Detect which cell encompasses the target text, then output its [X, Y] center coordinate. 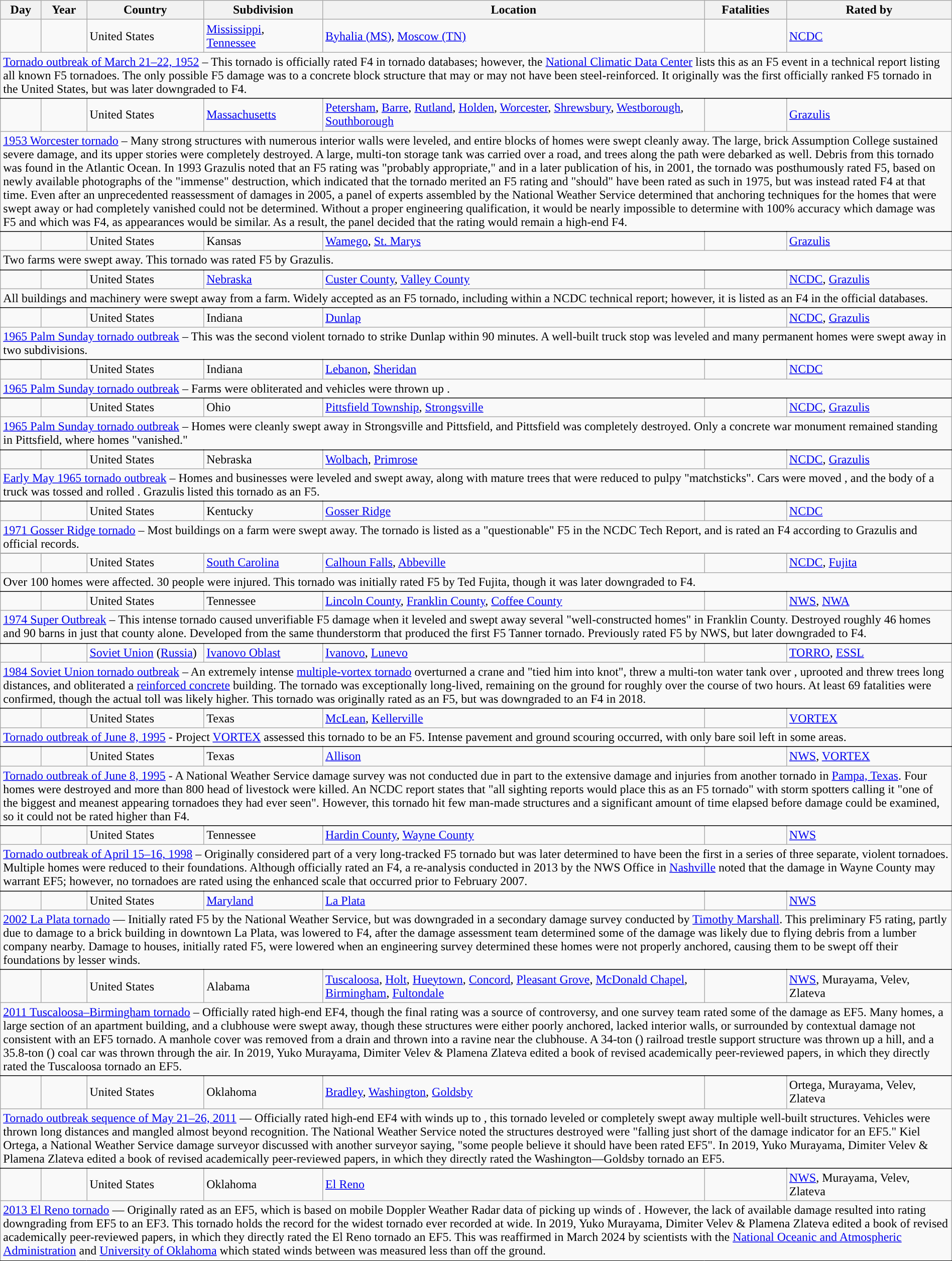
NWS, VORTEX [869, 756]
Lebanon, Sheridan [514, 369]
NCDC, Fujita [869, 563]
Hardin County, Wayne County [514, 835]
Rated by [869, 10]
Two farms were swept away. This tornado was rated F5 by Grazulis. [476, 260]
Ohio [263, 408]
NWS, NWA [869, 601]
South Carolina [263, 563]
Alabama [263, 986]
VORTEX [869, 718]
1965 Palm Sunday tornado outbreak – Farms were obliterated and vehicles were thrown up . [476, 388]
Fatalities [745, 10]
Maryland [263, 901]
Wolbach, Primrose [514, 459]
Massachusetts [263, 114]
Wamego, St. Marys [514, 241]
Day [21, 10]
Country [146, 10]
La Plata [514, 901]
Tuscaloosa, Holt, Hueytown, Concord, Pleasant Grove, McDonald Chapel, Birmingham, Fultondale [514, 986]
Calhoun Falls, Abbeville [514, 563]
Pittsfield Township, Strongsville [514, 408]
Year [64, 10]
Lincoln County, Franklin County, Coffee County [514, 601]
El Reno [514, 1185]
Ivanovo Oblast [263, 653]
TORRO, ESSL [869, 653]
McLean, Kellerville [514, 718]
Kentucky [263, 511]
Petersham, Barre, Rutland, Holden, Worcester, Shrewsbury, Westborough, Southborough [514, 114]
Gosser Ridge [514, 511]
Custer County, Valley County [514, 279]
Over 100 homes were affected. 30 people were injured. This tornado was initially rated F5 by Ted Fujita, though it was later downgraded to F4. [476, 582]
Soviet Union (Russia) [146, 653]
Ortega, Murayama, Velev, Zlateva [869, 1092]
Location [514, 10]
Dunlap [514, 317]
Mississippi,Tennessee [263, 36]
Ivanovo, Lunevo [514, 653]
Kansas [263, 241]
Subdivision [263, 10]
Byhalia (MS), Moscow (TN) [514, 36]
Bradley, Washington, Goldsby [514, 1092]
Allison [514, 756]
